Locate the cell with the specified text and output its [X, Y] center coordinate. 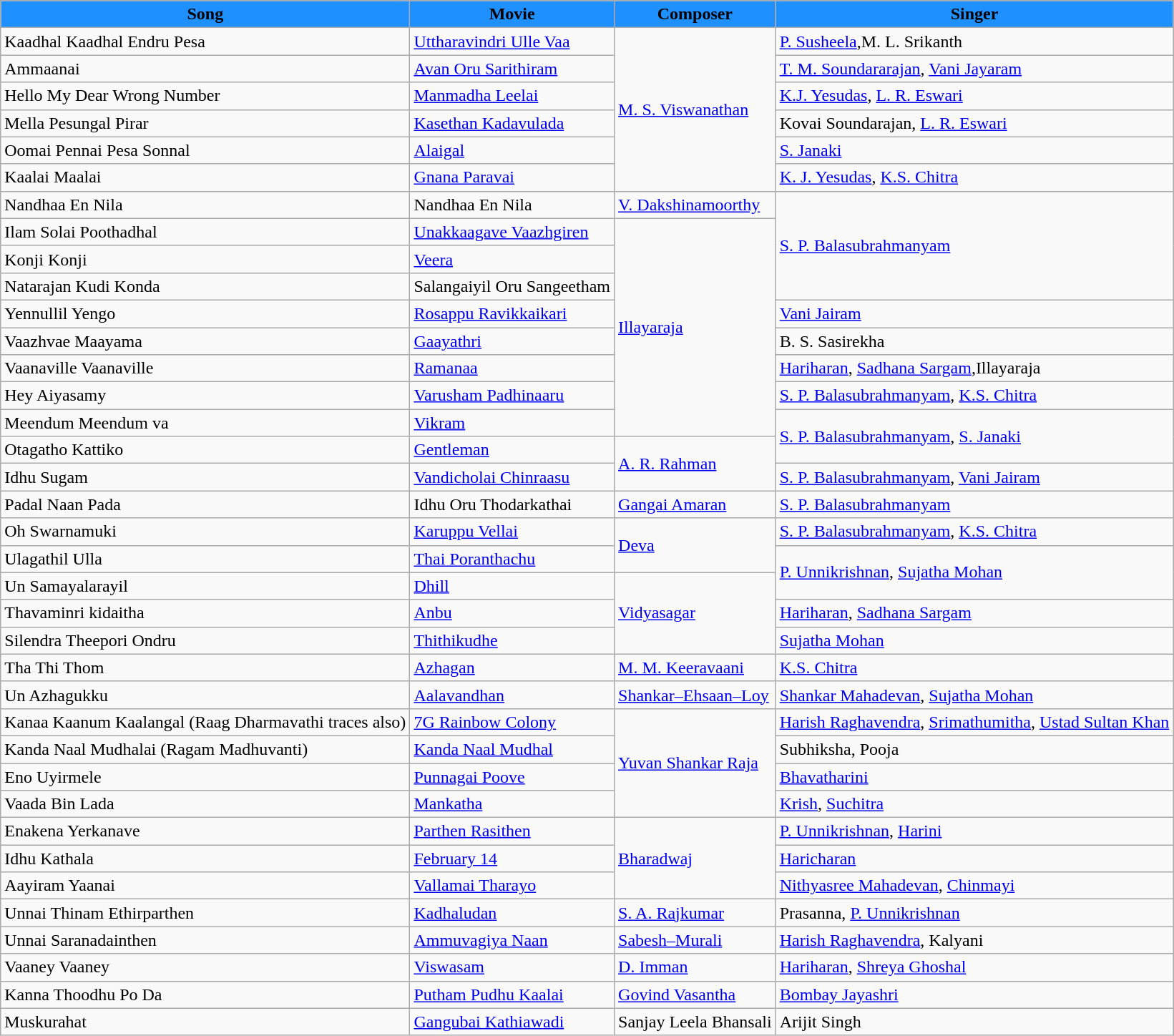
Aalavandhan [512, 695]
Sujatha Mohan [974, 640]
Kaadhal Kaadhal Endru Pesa [205, 41]
Krish, Suchitra [974, 804]
Meendum Meendum va [205, 423]
K.J. Yesudas, L. R. Eswari [974, 96]
Punnagai Poove [512, 776]
Vaanaville Vaanaville [205, 368]
Parthen Rasithen [512, 831]
Kanda Naal Mudhalai (Ragam Madhuvanti) [205, 749]
Subhiksha, Pooja [974, 749]
Harish Raghavendra, Kalyani [974, 940]
D. Imman [695, 967]
Haricharan [974, 859]
Harish Raghavendra, Srimathumitha, Ustad Sultan Khan [974, 722]
Silendra Theepori Ondru [205, 640]
Oh Swarnamuki [205, 532]
Unnai Thinam Ethirparthen [205, 913]
Nithyasree Mahadevan, Chinmayi [974, 886]
Muskurahat [205, 1022]
M. M. Keeravaani [695, 668]
Kaalai Maalai [205, 177]
Movie [512, 14]
S. Janaki [974, 150]
Vaada Bin Lada [205, 804]
Ulagathil Ulla [205, 559]
Shankar–Ehsaan–Loy [695, 695]
Natarajan Kudi Konda [205, 286]
Oomai Pennai Pesa Sonnal [205, 150]
Vani Jairam [974, 313]
Gaayathri [512, 341]
Kadhaludan [512, 913]
Hariharan, Sadhana Sargam [974, 613]
Idhu Kathala [205, 859]
P. Unnikrishnan, Sujatha Mohan [974, 572]
Gangubai Kathiawadi [512, 1022]
K.S. Chitra [974, 668]
Shankar Mahadevan, Sujatha Mohan [974, 695]
Rosappu Ravikkaikari [512, 313]
Gentleman [512, 450]
February 14 [512, 859]
Otagatho Kattiko [205, 450]
Yuvan Shankar Raja [695, 763]
Ilam Solai Poothadhal [205, 232]
Alaigal [512, 150]
Varusham Padhinaaru [512, 396]
B. S. Sasirekha [974, 341]
Unakkaagave Vaazhgiren [512, 232]
Sabesh–Murali [695, 940]
Yennullil Yengo [205, 313]
Gangai Amaran [695, 504]
S. A. Rajkumar [695, 913]
Illayaraja [695, 327]
Konji Konji [205, 259]
Kasethan Kadavulada [512, 123]
Kanaa Kaanum Kaalangal (Raag Dharmavathi traces also) [205, 722]
P. Susheela,M. L. Srikanth [974, 41]
Song [205, 14]
Mankatha [512, 804]
Mella Pesungal Pirar [205, 123]
Hariharan, Shreya Ghoshal [974, 967]
Vaazhvae Maayama [205, 341]
7G Rainbow Colony [512, 722]
Ramanaa [512, 368]
Vandicholai Chinraasu [512, 477]
Tha Thi Thom [205, 668]
Eno Uyirmele [205, 776]
Thithikudhe [512, 640]
Vikram [512, 423]
Un Samayalarayil [205, 586]
Hello My Dear Wrong Number [205, 96]
Sanjay Leela Bhansali [695, 1022]
V. Dakshinamoorthy [695, 205]
Bhavatharini [974, 776]
K. J. Yesudas, K.S. Chitra [974, 177]
Vaaney Vaaney [205, 967]
Putham Pudhu Kaalai [512, 995]
Padal Naan Pada [205, 504]
Bombay Jayashri [974, 995]
Viswasam [512, 967]
Ammaanai [205, 69]
Manmadha Leelai [512, 96]
Kanna Thoodhu Po Da [205, 995]
Composer [695, 14]
Dhill [512, 586]
Ammuvagiya Naan [512, 940]
Thai Poranthachu [512, 559]
S. P. Balasubrahmanyam, S. Janaki [974, 436]
Veera [512, 259]
Singer [974, 14]
T. M. Soundararajan, Vani Jayaram [974, 69]
S. P. Balasubrahmanyam, Vani Jairam [974, 477]
Uttharavindri Ulle Vaa [512, 41]
Aayiram Yaanai [205, 886]
Deva [695, 545]
Hariharan, Sadhana Sargam,Illayaraja [974, 368]
Vidyasagar [695, 613]
Azhagan [512, 668]
Anbu [512, 613]
Gnana Paravai [512, 177]
Bharadwaj [695, 859]
Un Azhagukku [205, 695]
P. Unnikrishnan, Harini [974, 831]
Karuppu Vellai [512, 532]
Idhu Oru Thodarkathai [512, 504]
Kanda Naal Mudhal [512, 749]
M. S. Viswanathan [695, 109]
Vallamai Tharayo [512, 886]
Idhu Sugam [205, 477]
Unnai Saranadainthen [205, 940]
Arijit Singh [974, 1022]
Enakena Yerkanave [205, 831]
Prasanna, P. Unnikrishnan [974, 913]
Govind Vasantha [695, 995]
Kovai Soundarajan, L. R. Eswari [974, 123]
A. R. Rahman [695, 464]
Avan Oru Sarithiram [512, 69]
Thavaminri kidaitha [205, 613]
Hey Aiyasamy [205, 396]
Salangaiyil Oru Sangeetham [512, 286]
